From the cell containing the given text, extract its center point as (X, Y) coordinate. 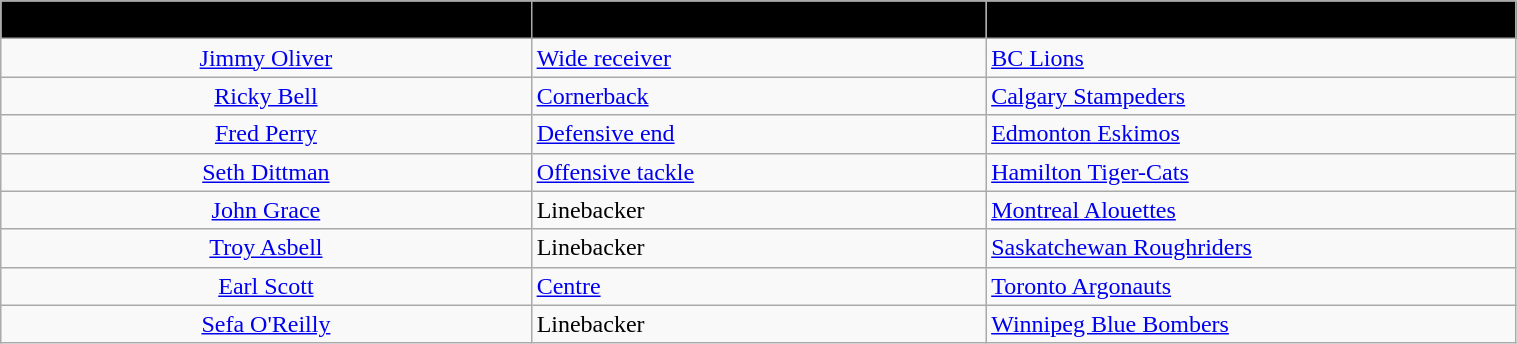
Toronto Argonauts (1251, 286)
Sefa O'Reilly (266, 324)
BC Lions (1251, 58)
Centre (758, 286)
Cornerback (758, 96)
Troy Asbell (266, 248)
Calgary Stampeders (1251, 96)
Offensive tackle (758, 172)
Winnipeg Blue Bombers (1251, 324)
Seth Dittman (266, 172)
Position (758, 20)
Ricky Bell (266, 96)
Fred Perry (266, 134)
Original CFL Team (1251, 20)
Edmonton Eskimos (1251, 134)
Montreal Alouettes (1251, 210)
Defensive end (758, 134)
Wide receiver (758, 58)
Saskatchewan Roughriders (1251, 248)
John Grace (266, 210)
Player (266, 20)
Earl Scott (266, 286)
Jimmy Oliver (266, 58)
Hamilton Tiger-Cats (1251, 172)
